Capture the cell that displays the provided text and extract its (X, Y) central coordinate. 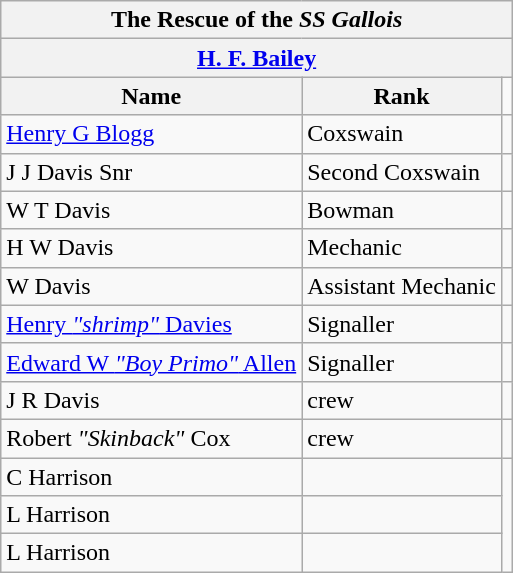
Name (152, 96)
Edward W "Boy Primo" Allen (152, 362)
Second Coxswain (402, 172)
J J Davis Snr (152, 172)
Henry "shrimp" Davies (152, 324)
W T Davis (152, 210)
Robert "Skinback" Cox (152, 438)
H W Davis (152, 248)
J R Davis (152, 400)
The Rescue of the SS Gallois (257, 20)
W Davis (152, 286)
Bowman (402, 210)
Coxswain (402, 134)
Mechanic (402, 248)
Rank (402, 96)
Henry G Blogg (152, 134)
H. F. Bailey (257, 58)
C Harrison (152, 477)
Assistant Mechanic (402, 286)
